Capture the cell that displays the provided text and extract its (X, Y) central coordinate. 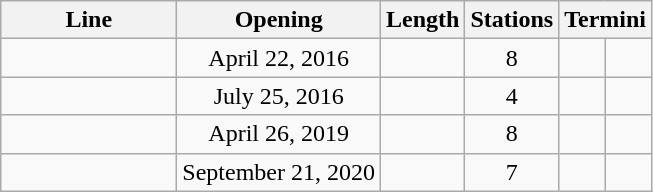
7 (512, 172)
Termini (606, 20)
July 25, 2016 (279, 96)
April 26, 2019 (279, 134)
September 21, 2020 (279, 172)
4 (512, 96)
Line (89, 20)
Stations (512, 20)
Opening (279, 20)
April 22, 2016 (279, 58)
Length (423, 20)
